Return the (X, Y) coordinate for the center point of the cell that contains the specified text.  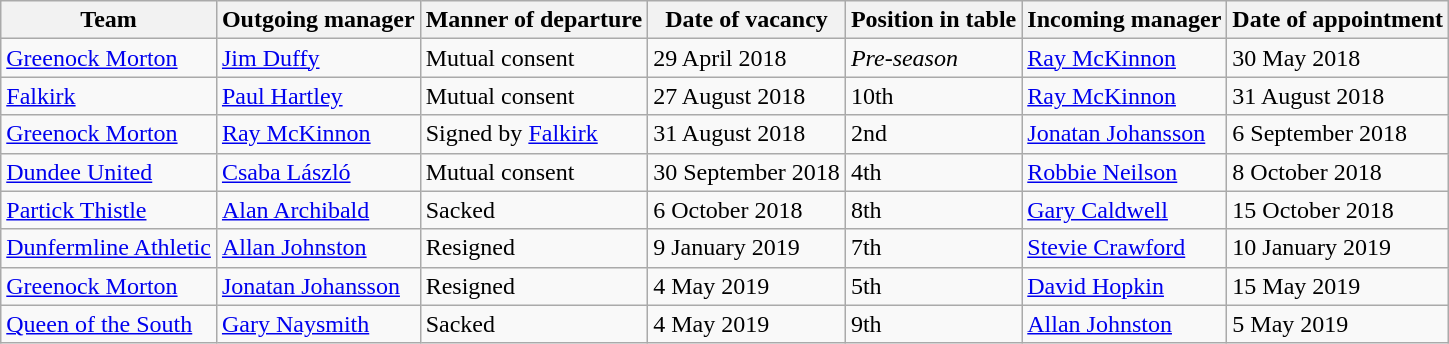
Robbie Neilson (1124, 172)
6 October 2018 (747, 210)
Gary Caldwell (1124, 210)
Signed by Falkirk (534, 134)
10th (933, 96)
2nd (933, 134)
Position in table (933, 20)
7th (933, 248)
4th (933, 172)
15 October 2018 (1338, 210)
Dunfermline Athletic (109, 248)
30 September 2018 (747, 172)
Alan Archibald (318, 210)
Dundee United (109, 172)
Stevie Crawford (1124, 248)
Team (109, 20)
5th (933, 286)
29 April 2018 (747, 58)
Date of vacancy (747, 20)
Gary Naysmith (318, 324)
8 October 2018 (1338, 172)
Pre-season (933, 58)
Jim Duffy (318, 58)
5 May 2019 (1338, 324)
Csaba László (318, 172)
Paul Hartley (318, 96)
15 May 2019 (1338, 286)
9th (933, 324)
10 January 2019 (1338, 248)
Partick Thistle (109, 210)
David Hopkin (1124, 286)
Incoming manager (1124, 20)
6 September 2018 (1338, 134)
Date of appointment (1338, 20)
30 May 2018 (1338, 58)
Outgoing manager (318, 20)
8th (933, 210)
27 August 2018 (747, 96)
Falkirk (109, 96)
Manner of departure (534, 20)
9 January 2019 (747, 248)
Queen of the South (109, 324)
